Detect which cell encompasses the target text, then output its [X, Y] center coordinate. 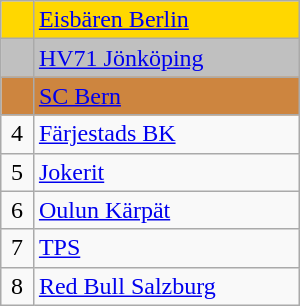
Jokerit [166, 172]
7 [18, 248]
Oulun Kärpät [166, 210]
Red Bull Salzburg [166, 286]
SC Bern [166, 96]
Färjestads BK [166, 134]
4 [18, 134]
5 [18, 172]
Eisbären Berlin [166, 20]
TPS [166, 248]
8 [18, 286]
6 [18, 210]
HV71 Jönköping [166, 58]
